Find where the given text appears and provide that cell's center as (x, y) coordinate. 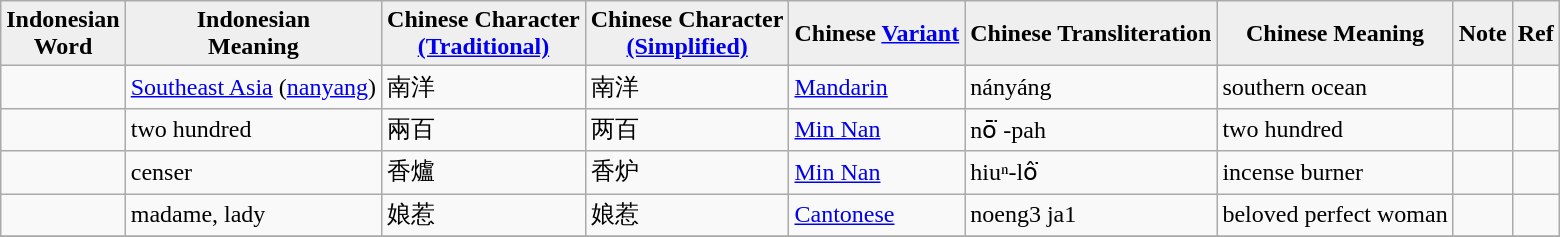
兩百 (484, 130)
Chinese Character (Traditional) (484, 34)
Note (1482, 34)
Indonesian Meaning (253, 34)
nányáng (1091, 88)
nō͘ -pah (1091, 130)
Chinese Character (Simplified) (687, 34)
Chinese Transliteration (1091, 34)
Cantonese (877, 216)
incense burner (1335, 172)
香炉 (687, 172)
Mandarin (877, 88)
Indonesian Word (63, 34)
Chinese Meaning (1335, 34)
hiuⁿ-lô͘ (1091, 172)
censer (253, 172)
Ref (1536, 34)
beloved perfect woman (1335, 216)
Chinese Variant (877, 34)
madame, lady (253, 216)
Southeast Asia (nanyang) (253, 88)
两百 (687, 130)
香爐 (484, 172)
southern ocean (1335, 88)
noeng3 ja1 (1091, 216)
